Extract the (X, Y) coordinate from the center of the cell holding the provided text.  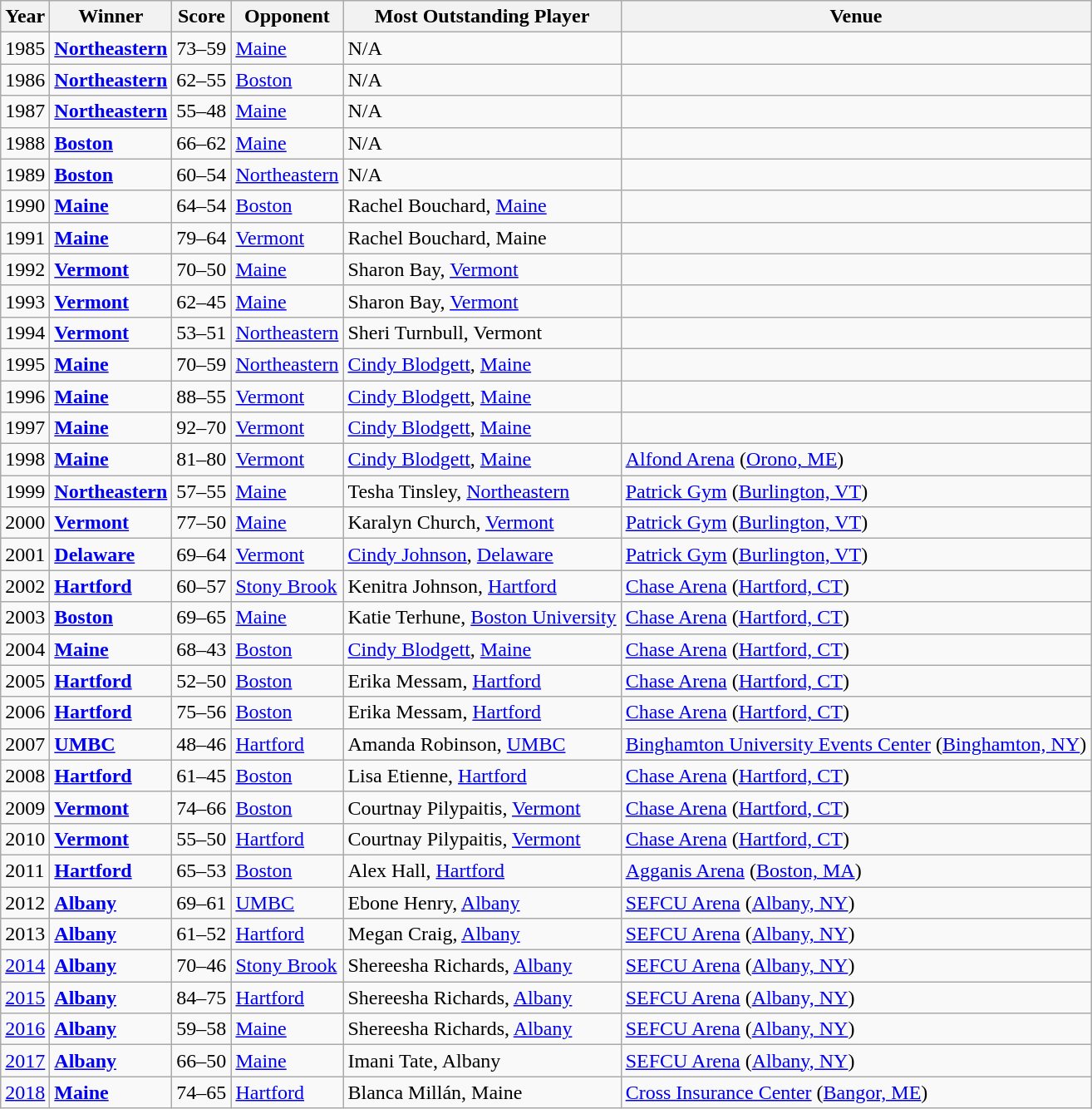
2007 (25, 744)
61–45 (201, 776)
Cindy Johnson, Delaware (482, 554)
55–50 (201, 839)
Tesha Tinsley, Northeastern (482, 491)
Agganis Arena (Boston, MA) (856, 870)
1998 (25, 460)
1986 (25, 80)
Opponent (288, 17)
2016 (25, 1029)
2009 (25, 807)
1990 (25, 206)
Megan Craig, Albany (482, 934)
69–65 (201, 618)
Binghamton University Events Center (Binghamton, NY) (856, 744)
66–50 (201, 1061)
2013 (25, 934)
2003 (25, 618)
Winner (111, 17)
2004 (25, 649)
1987 (25, 111)
Blanca Millán, Maine (482, 1092)
Katie Terhune, Boston University (482, 618)
53–51 (201, 333)
81–80 (201, 460)
84–75 (201, 998)
2014 (25, 966)
Cross Insurance Center (Bangor, ME) (856, 1092)
1988 (25, 143)
2015 (25, 998)
55–48 (201, 111)
62–45 (201, 301)
1994 (25, 333)
1995 (25, 364)
2001 (25, 554)
1989 (25, 175)
Kenitra Johnson, Hartford (482, 586)
Delaware (111, 554)
1991 (25, 238)
74–65 (201, 1092)
Lisa Etienne, Hartford (482, 776)
92–70 (201, 428)
Sheri Turnbull, Vermont (482, 333)
70–46 (201, 966)
1996 (25, 397)
Alex Hall, Hartford (482, 870)
70–50 (201, 269)
Ebone Henry, Albany (482, 902)
74–66 (201, 807)
Alfond Arena (Orono, ME) (856, 460)
59–58 (201, 1029)
2002 (25, 586)
68–43 (201, 649)
77–50 (201, 523)
65–53 (201, 870)
1985 (25, 48)
Venue (856, 17)
52–50 (201, 681)
69–64 (201, 554)
2000 (25, 523)
60–57 (201, 586)
70–59 (201, 364)
66–62 (201, 143)
60–54 (201, 175)
1999 (25, 491)
2018 (25, 1092)
64–54 (201, 206)
62–55 (201, 80)
57–55 (201, 491)
73–59 (201, 48)
1997 (25, 428)
2008 (25, 776)
Year (25, 17)
2017 (25, 1061)
2012 (25, 902)
2006 (25, 712)
88–55 (201, 397)
Imani Tate, Albany (482, 1061)
2011 (25, 870)
2005 (25, 681)
Most Outstanding Player (482, 17)
Karalyn Church, Vermont (482, 523)
Score (201, 17)
69–61 (201, 902)
75–56 (201, 712)
1992 (25, 269)
Amanda Robinson, UMBC (482, 744)
79–64 (201, 238)
2010 (25, 839)
61–52 (201, 934)
1993 (25, 301)
48–46 (201, 744)
